Identify which cell holds the provided text, then report its (x, y) central coordinate. 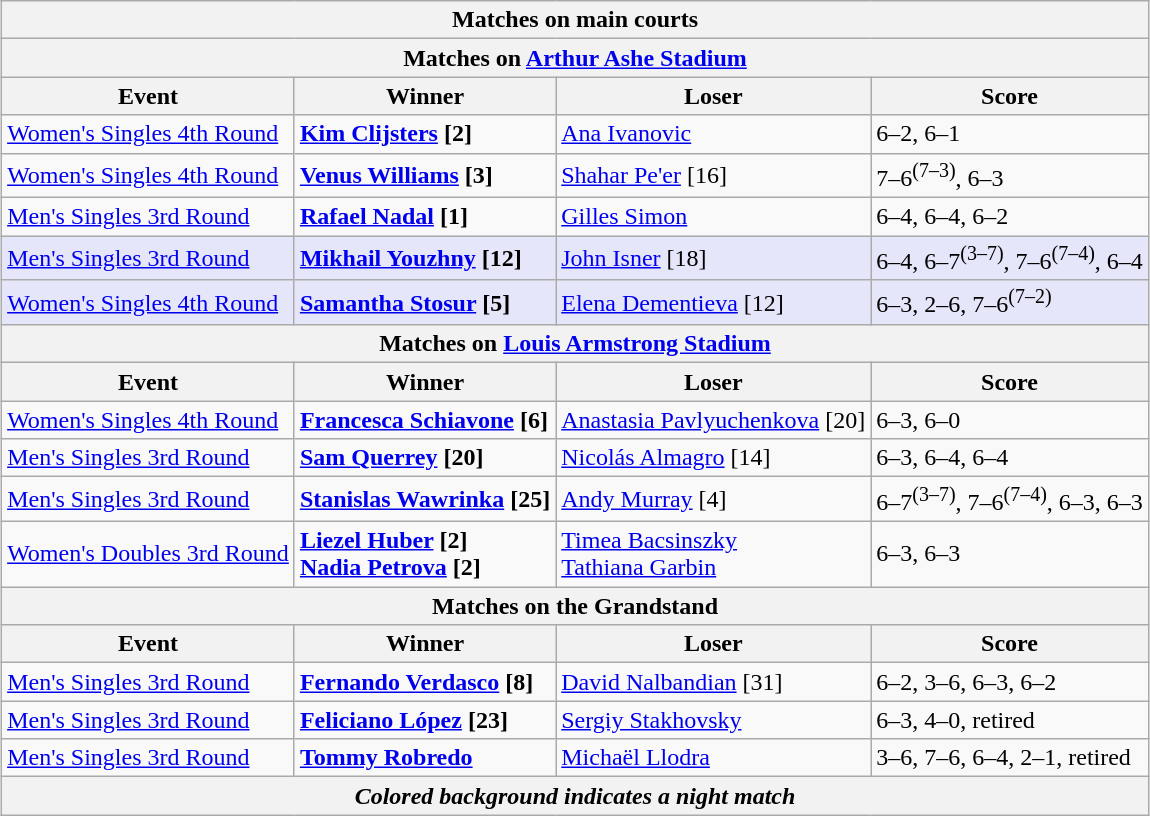
6–2, 3–6, 6–3, 6–2 (1010, 682)
7–6(7–3), 6–3 (1010, 176)
Timea Bacsinszky Tathiana Garbin (714, 554)
Sam Querrey [20] (424, 458)
Women's Doubles 3rd Round (148, 554)
Rafael Nadal [1] (424, 217)
Matches on the Grandstand (576, 606)
6–3, 2–6, 7–6(7–2) (1010, 302)
Matches on Arthur Ashe Stadium (576, 58)
3–6, 7–6, 6–4, 2–1, retired (1010, 758)
Stanislas Wawrinka [25] (424, 500)
Francesca Schiavone [6] (424, 420)
Fernando Verdasco [8] (424, 682)
Matches on main courts (576, 20)
Shahar Pe'er [16] (714, 176)
Mikhail Youzhny [12] (424, 258)
Matches on Louis Armstrong Stadium (576, 344)
6–3, 4–0, retired (1010, 720)
Gilles Simon (714, 217)
6–3, 6–4, 6–4 (1010, 458)
Sergiy Stakhovsky (714, 720)
Colored background indicates a night match (576, 796)
Liezel Huber [2] Nadia Petrova [2] (424, 554)
6–3, 6–3 (1010, 554)
Michaël Llodra (714, 758)
Elena Dementieva [12] (714, 302)
Tommy Robredo (424, 758)
Andy Murray [4] (714, 500)
Samantha Stosur [5] (424, 302)
Venus Williams [3] (424, 176)
Nicolás Almagro [14] (714, 458)
David Nalbandian [31] (714, 682)
6–3, 6–0 (1010, 420)
Feliciano López [23] (424, 720)
John Isner [18] (714, 258)
Ana Ivanovic (714, 134)
6–4, 6–7(3–7), 7–6(7–4), 6–4 (1010, 258)
Kim Clijsters [2] (424, 134)
6–7(3–7), 7–6(7–4), 6–3, 6–3 (1010, 500)
6–4, 6–4, 6–2 (1010, 217)
Anastasia Pavlyuchenkova [20] (714, 420)
6–2, 6–1 (1010, 134)
